Extract the [x, y] coordinate from the center of the cell holding the provided text.  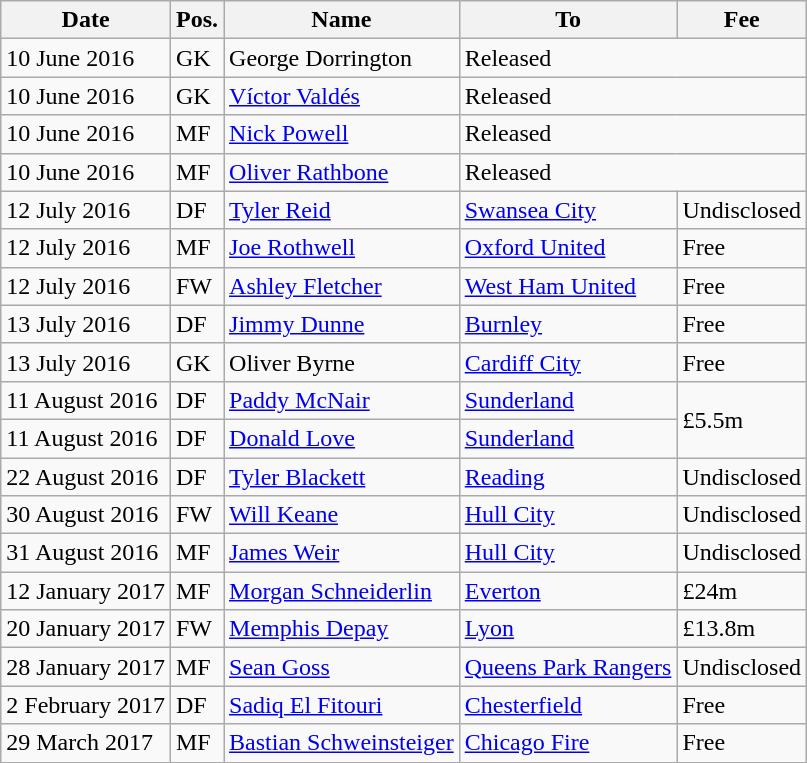
2 February 2017 [86, 705]
Name [342, 20]
West Ham United [568, 286]
31 August 2016 [86, 553]
£13.8m [742, 629]
30 August 2016 [86, 515]
Víctor Valdés [342, 96]
Oliver Byrne [342, 362]
Morgan Schneiderlin [342, 591]
Burnley [568, 324]
Everton [568, 591]
29 March 2017 [86, 743]
To [568, 20]
Chesterfield [568, 705]
Memphis Depay [342, 629]
12 January 2017 [86, 591]
Swansea City [568, 210]
Jimmy Dunne [342, 324]
Cardiff City [568, 362]
Nick Powell [342, 134]
Chicago Fire [568, 743]
Tyler Blackett [342, 477]
Oliver Rathbone [342, 172]
George Dorrington [342, 58]
20 January 2017 [86, 629]
Joe Rothwell [342, 248]
Sean Goss [342, 667]
£24m [742, 591]
Ashley Fletcher [342, 286]
James Weir [342, 553]
Date [86, 20]
Sadiq El Fitouri [342, 705]
Paddy McNair [342, 400]
22 August 2016 [86, 477]
Queens Park Rangers [568, 667]
Lyon [568, 629]
Pos. [196, 20]
Will Keane [342, 515]
£5.5m [742, 419]
Donald Love [342, 438]
Reading [568, 477]
28 January 2017 [86, 667]
Bastian Schweinsteiger [342, 743]
Fee [742, 20]
Oxford United [568, 248]
Tyler Reid [342, 210]
